For the text-containing cell, return its midpoint in (X, Y) coordinate format. 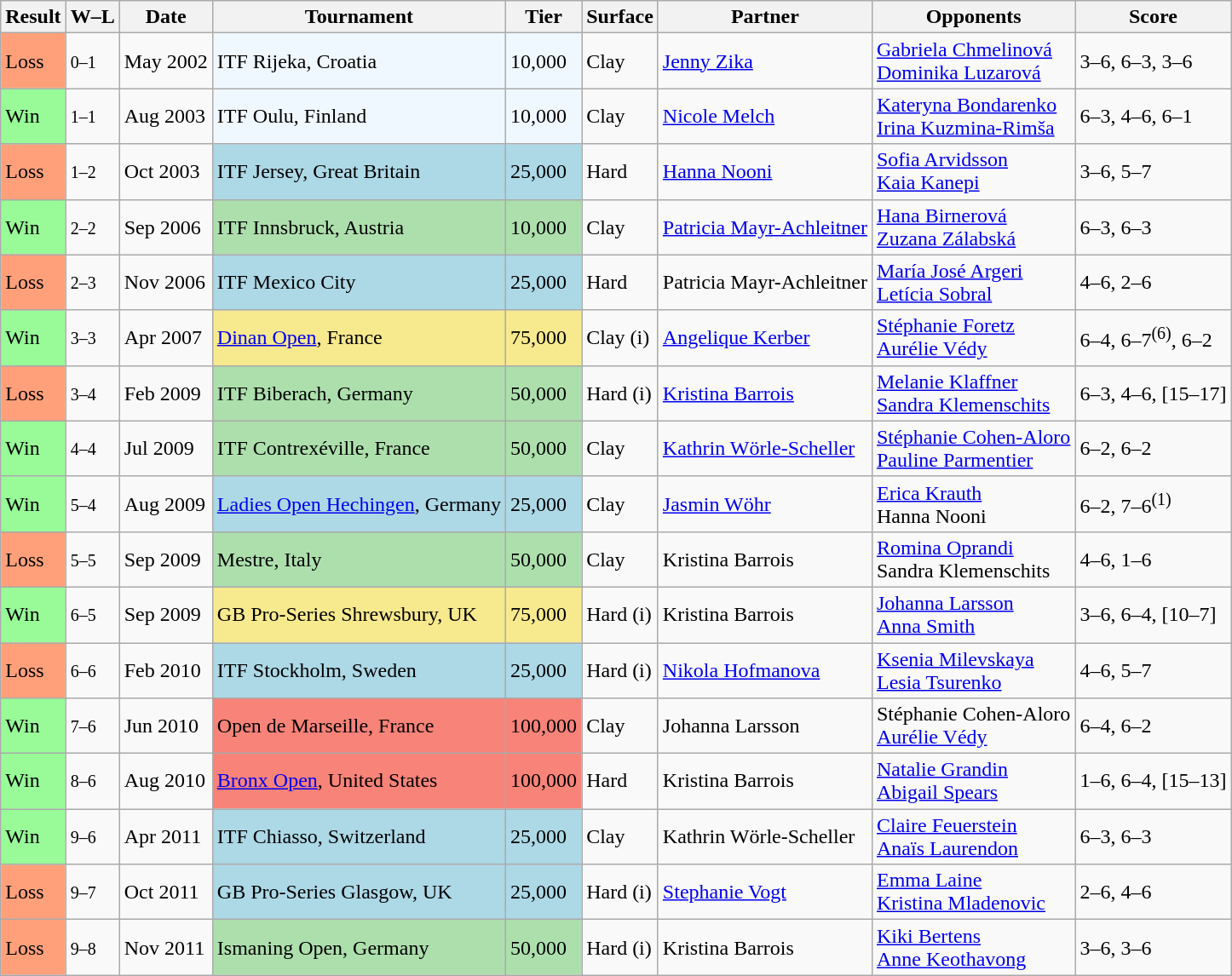
Johanna Larsson (765, 726)
Dinan Open, France (359, 337)
Melanie Klaffner Sandra Klemenschits (973, 393)
Apr 2007 (165, 337)
3–3 (92, 337)
Nov 2011 (165, 947)
GB Pro-Series Shrewsbury, UK (359, 615)
ITF Innsbruck, Austria (359, 227)
8–6 (92, 782)
6–5 (92, 615)
6–4, 6–7(6), 6–2 (1154, 337)
4–4 (92, 448)
6–3, 4–6, [15–17] (1154, 393)
Score (1154, 17)
Jasmin Wöhr (765, 504)
Stéphanie Cohen-Aloro Aurélie Védy (973, 726)
5–5 (92, 559)
Apr 2011 (165, 836)
3–6, 5–7 (1154, 172)
Tournament (359, 17)
ITF Chiasso, Switzerland (359, 836)
Romina Oprandi Sandra Klemenschits (973, 559)
7–6 (92, 726)
Ksenia Milevskaya Lesia Tsurenko (973, 669)
Nicole Melch (765, 116)
Bronx Open, United States (359, 782)
Claire Feuerstein Anaïs Laurendon (973, 836)
ITF Mexico City (359, 283)
Stéphanie Cohen-Aloro Pauline Parmentier (973, 448)
Aug 2010 (165, 782)
ITF Contrexéville, France (359, 448)
ITF Jersey, Great Britain (359, 172)
3–4 (92, 393)
Aug 2003 (165, 116)
Kateryna Bondarenko Irina Kuzmina-Rimša (973, 116)
Johanna Larsson Anna Smith (973, 615)
Opponents (973, 17)
Partner (765, 17)
Jenny Zika (765, 61)
2–2 (92, 227)
Nikola Hofmanova (765, 669)
6–4, 6–2 (1154, 726)
María José Argeri Letícia Sobral (973, 283)
Nov 2006 (165, 283)
Erica Krauth Hanna Nooni (973, 504)
Oct 2003 (165, 172)
ITF Biberach, Germany (359, 393)
Date (165, 17)
5–4 (92, 504)
GB Pro-Series Glasgow, UK (359, 893)
Feb 2010 (165, 669)
1–1 (92, 116)
Sofia Arvidsson Kaia Kanepi (973, 172)
Angelique Kerber (765, 337)
6–2, 7–6(1) (1154, 504)
Tier (544, 17)
6–6 (92, 669)
Sep 2006 (165, 227)
0–1 (92, 61)
Oct 2011 (165, 893)
ITF Rijeka, Croatia (359, 61)
Ismaning Open, Germany (359, 947)
1–6, 6–4, [15–13] (1154, 782)
2–6, 4–6 (1154, 893)
4–6, 2–6 (1154, 283)
9–8 (92, 947)
2–3 (92, 283)
9–6 (92, 836)
Open de Marseille, France (359, 726)
3–6, 6–4, [10–7] (1154, 615)
Surface (620, 17)
Jun 2010 (165, 726)
1–2 (92, 172)
Jul 2009 (165, 448)
Stephanie Vogt (765, 893)
4–6, 5–7 (1154, 669)
Mestre, Italy (359, 559)
Aug 2009 (165, 504)
Clay (i) (620, 337)
Feb 2009 (165, 393)
Natalie Grandin Abigail Spears (973, 782)
6–3, 4–6, 6–1 (1154, 116)
W–L (92, 17)
Emma Laine Kristina Mladenovic (973, 893)
ITF Oulu, Finland (359, 116)
9–7 (92, 893)
3–6, 3–6 (1154, 947)
Hanna Nooni (765, 172)
Gabriela Chmelinová Dominika Luzarová (973, 61)
Hana Birnerová Zuzana Zálabská (973, 227)
Stéphanie Foretz Aurélie Védy (973, 337)
3–6, 6–3, 3–6 (1154, 61)
Ladies Open Hechingen, Germany (359, 504)
4–6, 1–6 (1154, 559)
May 2002 (165, 61)
Kiki Bertens Anne Keothavong (973, 947)
6–2, 6–2 (1154, 448)
ITF Stockholm, Sweden (359, 669)
Result (33, 17)
